Return the (X, Y) coordinate for the center point of the cell that contains the specified text.  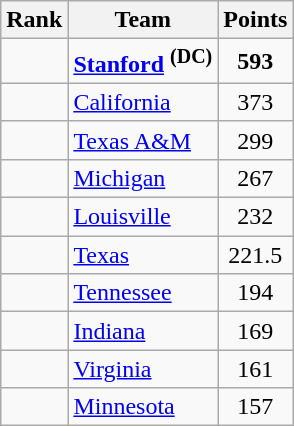
373 (256, 102)
299 (256, 140)
Tennessee (143, 293)
Stanford (DC) (143, 62)
169 (256, 331)
157 (256, 407)
Texas A&M (143, 140)
267 (256, 178)
221.5 (256, 255)
Rank (34, 20)
Virginia (143, 369)
Louisville (143, 217)
Points (256, 20)
232 (256, 217)
Minnesota (143, 407)
Indiana (143, 331)
Texas (143, 255)
161 (256, 369)
194 (256, 293)
593 (256, 62)
Michigan (143, 178)
Team (143, 20)
California (143, 102)
